Return [x, y] of the center of cell containing provided text 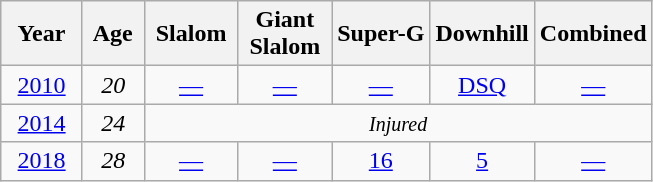
20 [113, 85]
28 [113, 161]
2018 [42, 161]
2014 [42, 123]
Age [113, 34]
Super-G [381, 34]
Slalom [191, 34]
Injured [398, 123]
24 [113, 123]
Combined [593, 34]
16 [381, 161]
DSQ [482, 85]
Downhill [482, 34]
Year [42, 34]
Giant Slalom [285, 34]
2010 [42, 85]
5 [482, 161]
